Output the (x, y) coordinate of the center of the cell containing the given text.  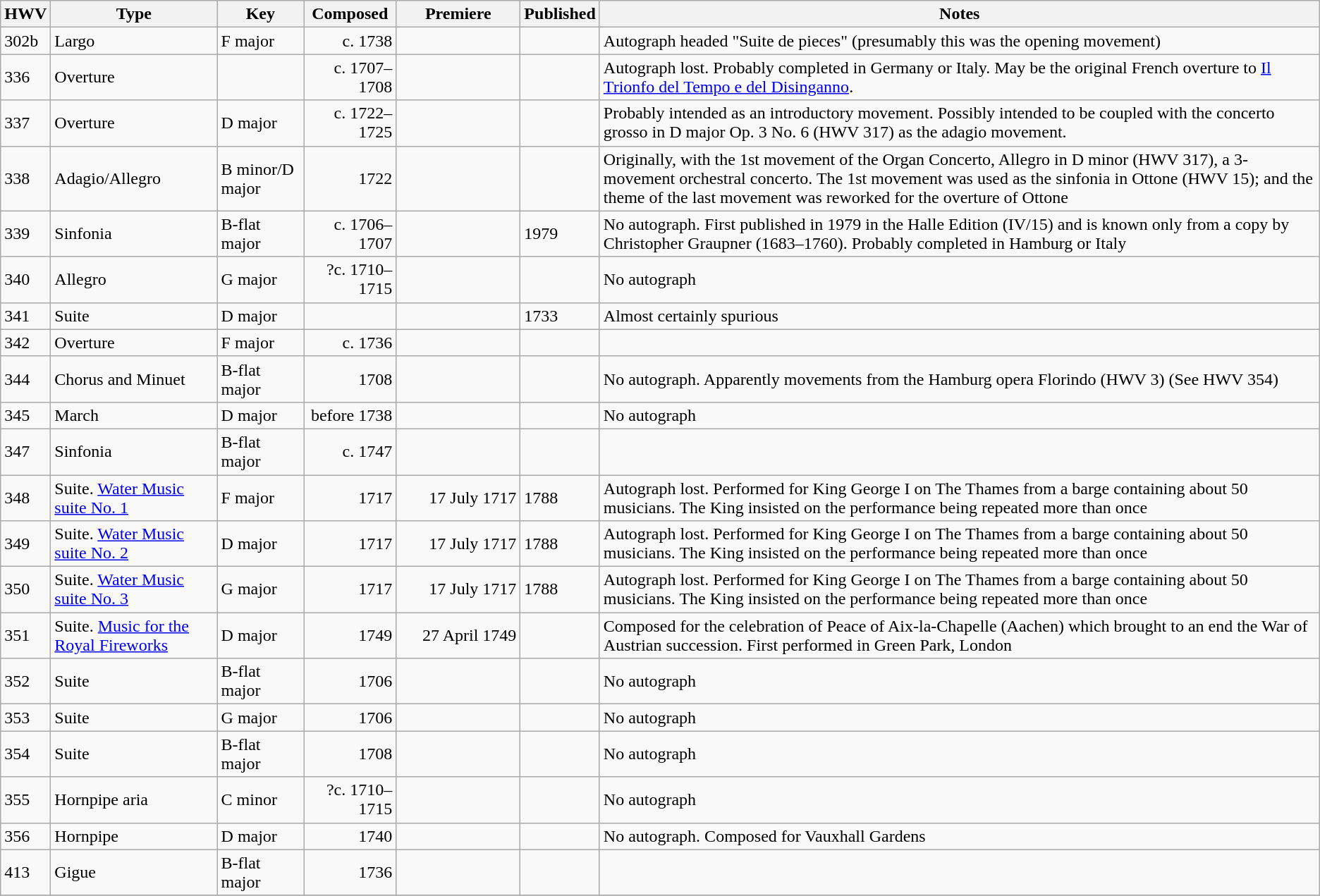
No autograph. Apparently movements from the Hamburg opera Florindo (HWV 3) (See HWV 354) (959, 379)
Notes (959, 14)
352 (25, 681)
c. 1747 (350, 451)
347 (25, 451)
Suite. Music for the Royal Fireworks (134, 636)
Type (134, 14)
Largo (134, 41)
336 (25, 78)
1722 (350, 178)
345 (25, 415)
1749 (350, 636)
Chorus and Minuet (134, 379)
Adagio/Allegro (134, 178)
1740 (350, 836)
1736 (350, 873)
340 (25, 279)
Suite. Water Music suite No. 3 (134, 589)
before 1738 (350, 415)
341 (25, 316)
Suite. Water Music suite No. 1 (134, 498)
Composed (350, 14)
Autograph headed "Suite de pieces" (presumably this was the opening movement) (959, 41)
Published (560, 14)
356 (25, 836)
348 (25, 498)
Allegro (134, 279)
Autograph lost. Probably completed in Germany or Italy. May be the original French overture to Il Trionfo del Tempo e del Disinganno. (959, 78)
354 (25, 754)
302b (25, 41)
c. 1738 (350, 41)
Hornpipe aria (134, 799)
27 April 1749 (458, 636)
c. 1736 (350, 343)
338 (25, 178)
342 (25, 343)
Suite. Water Music suite No. 2 (134, 544)
350 (25, 589)
c. 1706–1707 (350, 234)
Almost certainly spurious (959, 316)
344 (25, 379)
339 (25, 234)
1979 (560, 234)
Gigue (134, 873)
337 (25, 123)
Key (261, 14)
March (134, 415)
349 (25, 544)
355 (25, 799)
Hornpipe (134, 836)
413 (25, 873)
351 (25, 636)
353 (25, 718)
No autograph. Composed for Vauxhall Gardens (959, 836)
B minor/D major (261, 178)
Premiere (458, 14)
c. 1707–1708 (350, 78)
1733 (560, 316)
C minor (261, 799)
HWV (25, 14)
c. 1722–1725 (350, 123)
